Return the (X, Y) coordinate for the center point of the cell that contains the specified text.  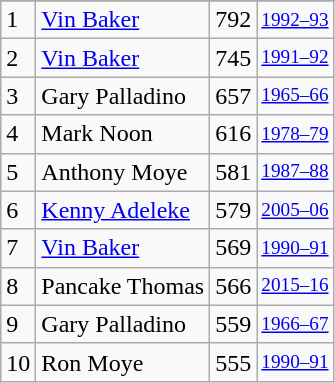
Anthony Moye (123, 172)
Mark Noon (123, 134)
2 (18, 58)
555 (234, 362)
1991–92 (295, 58)
6 (18, 210)
1992–93 (295, 20)
1987–88 (295, 172)
657 (234, 96)
10 (18, 362)
792 (234, 20)
1 (18, 20)
9 (18, 324)
Kenny Adeleke (123, 210)
5 (18, 172)
616 (234, 134)
1966–67 (295, 324)
569 (234, 248)
1978–79 (295, 134)
2015–16 (295, 286)
559 (234, 324)
579 (234, 210)
1965–66 (295, 96)
7 (18, 248)
Ron Moye (123, 362)
8 (18, 286)
581 (234, 172)
Pancake Thomas (123, 286)
566 (234, 286)
4 (18, 134)
745 (234, 58)
3 (18, 96)
2005–06 (295, 210)
